Scan for the cell matching the given text and deliver its (X, Y) coordinate at center. 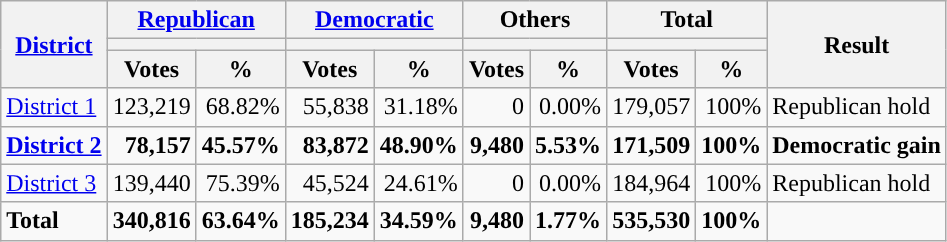
District (54, 44)
535,530 (652, 221)
179,057 (652, 107)
Result (857, 44)
75.39% (240, 183)
78,157 (152, 145)
District 3 (54, 183)
45.57% (240, 145)
34.59% (418, 221)
340,816 (152, 221)
139,440 (152, 183)
184,964 (652, 183)
55,838 (330, 107)
24.61% (418, 183)
Democratic gain (857, 145)
63.64% (240, 221)
District 2 (54, 145)
1.77% (568, 221)
5.53% (568, 145)
123,219 (152, 107)
Republican (196, 20)
45,524 (330, 183)
185,234 (330, 221)
171,509 (652, 145)
31.18% (418, 107)
Others (534, 20)
Democratic (374, 20)
District 1 (54, 107)
83,872 (330, 145)
68.82% (240, 107)
48.90% (418, 145)
